Extract the [x, y] coordinate from the center of the cell holding the provided text.  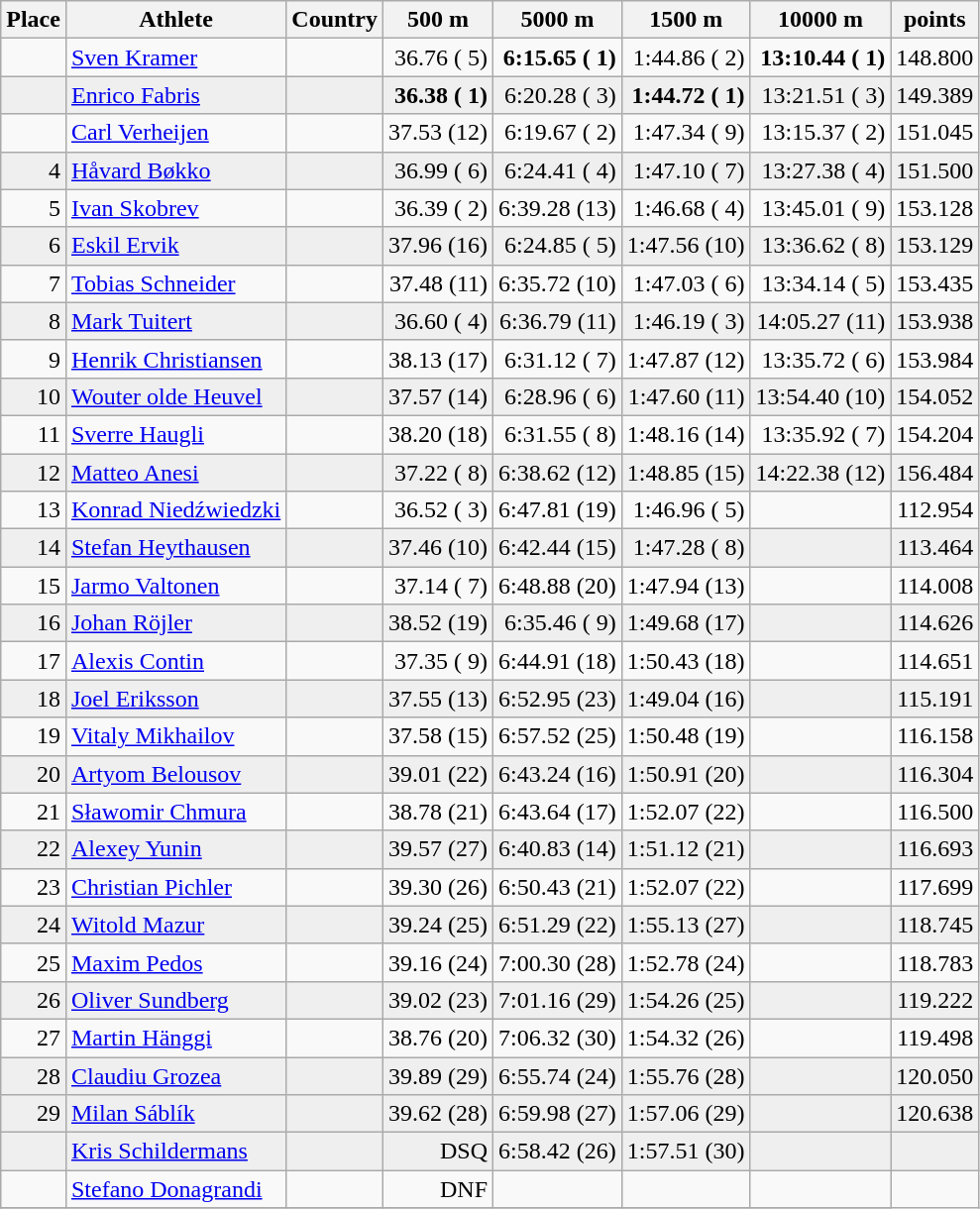
1:52.78 (24) [686, 962]
Håvard Bøkko [175, 170]
1:44.86 ( 2) [686, 57]
148.800 [935, 57]
1500 m [686, 20]
1:51.12 (21) [686, 849]
13:35.92 ( 7) [820, 434]
Witold Mazur [175, 925]
149.389 [935, 95]
26 [34, 1000]
153.435 [935, 283]
17 [34, 661]
114.008 [935, 586]
156.484 [935, 473]
11 [34, 434]
29 [34, 1114]
36.52 ( 3) [438, 510]
10000 m [820, 20]
10 [34, 396]
6:40.83 (14) [558, 849]
5000 m [558, 20]
1:47.60 (11) [686, 396]
39.30 (26) [438, 887]
1:50.48 (19) [686, 736]
23 [34, 887]
1:49.04 (16) [686, 699]
6:19.67 ( 2) [558, 133]
39.16 (24) [438, 962]
114.626 [935, 623]
6:20.28 ( 3) [558, 95]
8 [34, 321]
118.745 [935, 925]
21 [34, 812]
1:47.28 ( 8) [686, 548]
6:31.55 ( 8) [558, 434]
Oliver Sundberg [175, 1000]
13:15.37 ( 2) [820, 133]
13:45.01 ( 9) [820, 208]
Sven Kramer [175, 57]
38.13 (17) [438, 359]
13:36.62 ( 8) [820, 246]
39.24 (25) [438, 925]
1:47.10 ( 7) [686, 170]
6:35.72 (10) [558, 283]
1:57.06 (29) [686, 1114]
1:46.19 ( 3) [686, 321]
39.62 (28) [438, 1114]
6:38.62 (12) [558, 473]
36.39 ( 2) [438, 208]
6:43.24 (16) [558, 774]
37.35 ( 9) [438, 661]
6:43.64 (17) [558, 812]
Jarmo Valtonen [175, 586]
38.76 (20) [438, 1038]
6:58.42 (26) [558, 1152]
36.99 ( 6) [438, 170]
7:01.16 (29) [558, 1000]
24 [34, 925]
36.38 ( 1) [438, 95]
154.052 [935, 396]
37.14 ( 7) [438, 586]
119.222 [935, 1000]
1:44.72 ( 1) [686, 95]
Alexis Contin [175, 661]
Eskil Ervik [175, 246]
9 [34, 359]
1:47.34 ( 9) [686, 133]
120.050 [935, 1075]
120.638 [935, 1114]
151.045 [935, 133]
36.76 ( 5) [438, 57]
14 [34, 548]
13 [34, 510]
117.699 [935, 887]
Carl Verheijen [175, 133]
36.60 ( 4) [438, 321]
6:50.43 (21) [558, 887]
1:55.76 (28) [686, 1075]
4 [34, 170]
15 [34, 586]
114.651 [935, 661]
Stefano Donagrandi [175, 1189]
116.304 [935, 774]
37.22 ( 8) [438, 473]
Enrico Fabris [175, 95]
7:06.32 (30) [558, 1038]
6 [34, 246]
1:47.94 (13) [686, 586]
Ivan Skobrev [175, 208]
Martin Hänggi [175, 1038]
20 [34, 774]
DSQ [438, 1152]
7 [34, 283]
Maxim Pedos [175, 962]
153.938 [935, 321]
151.500 [935, 170]
12 [34, 473]
6:42.44 (15) [558, 548]
Athlete [175, 20]
37.58 (15) [438, 736]
13:35.72 ( 6) [820, 359]
Christian Pichler [175, 887]
6:31.12 ( 7) [558, 359]
Kris Schildermans [175, 1152]
1:47.87 (12) [686, 359]
118.783 [935, 962]
16 [34, 623]
6:55.74 (24) [558, 1075]
Joel Eriksson [175, 699]
Country [335, 20]
19 [34, 736]
18 [34, 699]
6:57.52 (25) [558, 736]
13:10.44 ( 1) [820, 57]
1:50.43 (18) [686, 661]
119.498 [935, 1038]
39.01 (22) [438, 774]
37.48 (11) [438, 283]
DNF [438, 1189]
6:47.81 (19) [558, 510]
115.191 [935, 699]
6:39.28 (13) [558, 208]
39.02 (23) [438, 1000]
6:44.91 (18) [558, 661]
1:54.26 (25) [686, 1000]
153.984 [935, 359]
Sławomir Chmura [175, 812]
6:51.29 (22) [558, 925]
38.78 (21) [438, 812]
154.204 [935, 434]
Mark Tuitert [175, 321]
13:27.38 ( 4) [820, 170]
1:46.96 ( 5) [686, 510]
1:47.03 ( 6) [686, 283]
14:05.27 (11) [820, 321]
38.52 (19) [438, 623]
Claudiu Grozea [175, 1075]
1:48.16 (14) [686, 434]
5 [34, 208]
1:55.13 (27) [686, 925]
1:48.85 (15) [686, 473]
1:54.32 (26) [686, 1038]
Johan Röjler [175, 623]
Alexey Yunin [175, 849]
6:59.98 (27) [558, 1114]
Tobias Schneider [175, 283]
500 m [438, 20]
13:54.40 (10) [820, 396]
6:24.85 ( 5) [558, 246]
25 [34, 962]
13:34.14 ( 5) [820, 283]
points [935, 20]
112.954 [935, 510]
6:28.96 ( 6) [558, 396]
22 [34, 849]
6:36.79 (11) [558, 321]
38.20 (18) [438, 434]
37.96 (16) [438, 246]
Vitaly Mikhailov [175, 736]
37.46 (10) [438, 548]
6:35.46 ( 9) [558, 623]
Wouter olde Heuvel [175, 396]
37.53 (12) [438, 133]
Matteo Anesi [175, 473]
1:47.56 (10) [686, 246]
Artyom Belousov [175, 774]
13:21.51 ( 3) [820, 95]
1:50.91 (20) [686, 774]
6:15.65 ( 1) [558, 57]
Milan Sáblík [175, 1114]
37.55 (13) [438, 699]
153.129 [935, 246]
116.693 [935, 849]
1:46.68 ( 4) [686, 208]
1:49.68 (17) [686, 623]
Henrik Christiansen [175, 359]
39.89 (29) [438, 1075]
39.57 (27) [438, 849]
6:52.95 (23) [558, 699]
116.158 [935, 736]
Konrad Niedźwiedzki [175, 510]
28 [34, 1075]
Place [34, 20]
Sverre Haugli [175, 434]
1:57.51 (30) [686, 1152]
113.464 [935, 548]
Stefan Heythausen [175, 548]
153.128 [935, 208]
7:00.30 (28) [558, 962]
37.57 (14) [438, 396]
14:22.38 (12) [820, 473]
27 [34, 1038]
6:24.41 ( 4) [558, 170]
116.500 [935, 812]
6:48.88 (20) [558, 586]
